Detect which cell encompasses the target text, then output its (x, y) center coordinate. 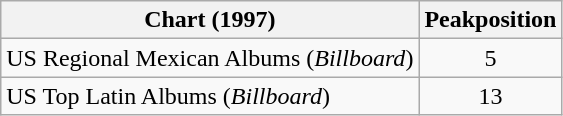
Chart (1997) (210, 20)
US Regional Mexican Albums (Billboard) (210, 58)
13 (490, 96)
5 (490, 58)
Peakposition (490, 20)
US Top Latin Albums (Billboard) (210, 96)
